Scan for the cell matching the given text and deliver its [X, Y] coordinate at center. 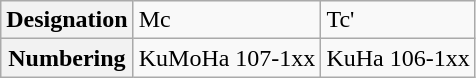
KuMoHa 107-1xx [227, 58]
Numbering [67, 58]
Tc' [398, 20]
Mc [227, 20]
Designation [67, 20]
KuHa 106-1xx [398, 58]
